Scan for the cell matching the given text and deliver its [X, Y] coordinate at center. 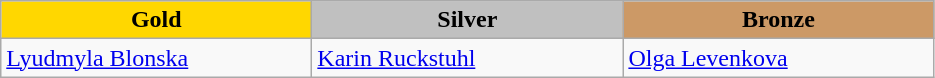
Silver [468, 20]
Lyudmyla Blonska [156, 58]
Karin Ruckstuhl [468, 58]
Olga Levenkova [778, 58]
Bronze [778, 20]
Gold [156, 20]
